Determine the (x, y) coordinate at the center of the cell enclosing the given text.  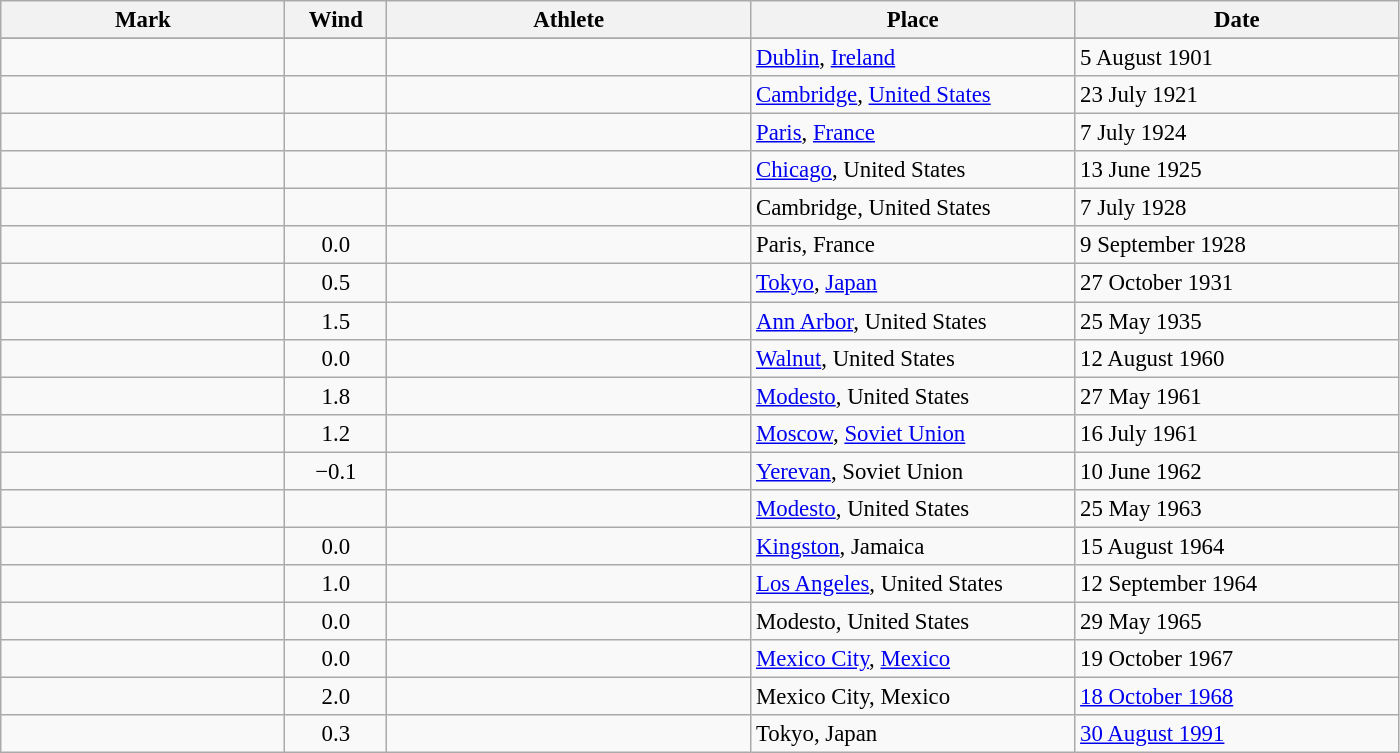
Mark (143, 20)
1.5 (336, 321)
25 May 1963 (1237, 509)
29 May 1965 (1237, 621)
15 August 1964 (1237, 546)
Date (1237, 20)
1.2 (336, 433)
−0.1 (336, 471)
0.5 (336, 283)
7 July 1924 (1237, 133)
12 August 1960 (1237, 358)
5 August 1901 (1237, 58)
7 July 1928 (1237, 208)
Dublin, Ireland (913, 58)
0.3 (336, 734)
Kingston, Jamaica (913, 546)
18 October 1968 (1237, 697)
Walnut, United States (913, 358)
25 May 1935 (1237, 321)
27 May 1961 (1237, 396)
Wind (336, 20)
12 September 1964 (1237, 584)
Los Angeles, United States (913, 584)
2.0 (336, 697)
Place (913, 20)
13 June 1925 (1237, 170)
19 October 1967 (1237, 659)
Ann Arbor, United States (913, 321)
9 September 1928 (1237, 245)
1.0 (336, 584)
10 June 1962 (1237, 471)
27 October 1931 (1237, 283)
1.8 (336, 396)
30 August 1991 (1237, 734)
Moscow, Soviet Union (913, 433)
Athlete (569, 20)
Yerevan, Soviet Union (913, 471)
23 July 1921 (1237, 95)
16 July 1961 (1237, 433)
Chicago, United States (913, 170)
